Capture the cell that displays the provided text and extract its [X, Y] central coordinate. 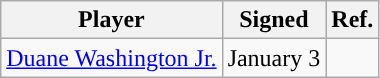
Duane Washington Jr. [112, 58]
Ref. [352, 20]
Player [112, 20]
Signed [274, 20]
January 3 [274, 58]
